Scan for the cell matching the given text and deliver its (x, y) coordinate at center. 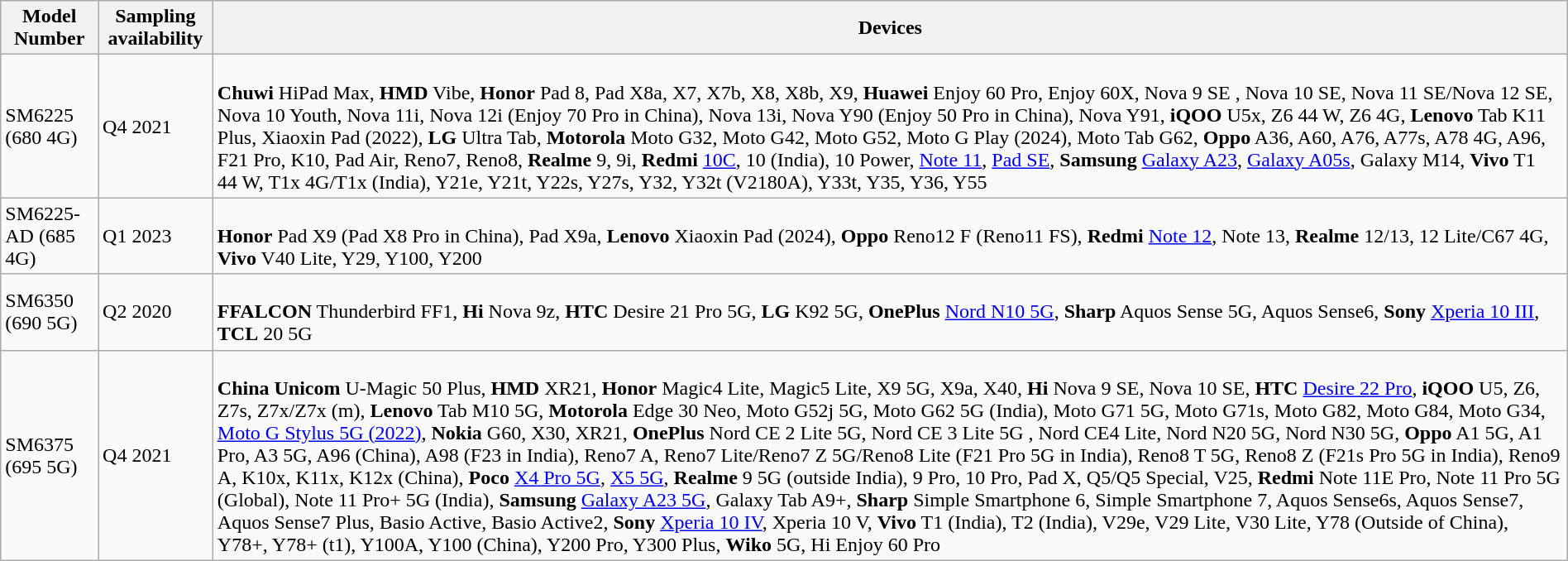
SM6350 (690 5G) (50, 312)
SM6225-AD (685 4G) (50, 236)
Q1 2023 (155, 236)
SM6225 (680 4G) (50, 126)
Q2 2020 (155, 312)
Sampling availability (155, 28)
Model Number (50, 28)
Devices (890, 28)
SM6375 (695 5G) (50, 455)
